Return (x, y) of the center of cell containing provided text 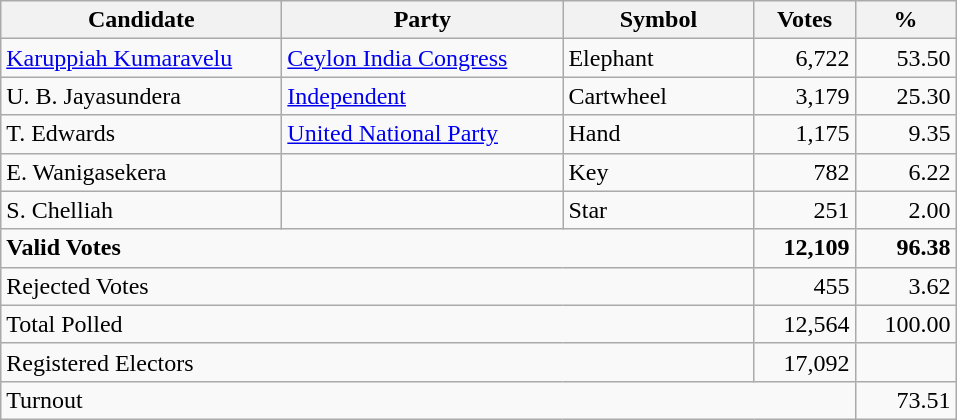
Turnout (428, 400)
1,175 (804, 134)
12,564 (804, 324)
Star (658, 210)
Votes (804, 20)
17,092 (804, 362)
Symbol (658, 20)
96.38 (906, 248)
3.62 (906, 286)
Key (658, 172)
Cartwheel (658, 96)
Party (422, 20)
Hand (658, 134)
73.51 (906, 400)
United National Party (422, 134)
2.00 (906, 210)
455 (804, 286)
Elephant (658, 58)
T. Edwards (142, 134)
3,179 (804, 96)
782 (804, 172)
Ceylon India Congress (422, 58)
E. Wanigasekera (142, 172)
% (906, 20)
Candidate (142, 20)
12,109 (804, 248)
53.50 (906, 58)
S. Chelliah (142, 210)
9.35 (906, 134)
100.00 (906, 324)
Registered Electors (378, 362)
6,722 (804, 58)
6.22 (906, 172)
Valid Votes (378, 248)
Independent (422, 96)
U. B. Jayasundera (142, 96)
25.30 (906, 96)
Karuppiah Kumaravelu (142, 58)
251 (804, 210)
Rejected Votes (378, 286)
Total Polled (378, 324)
